Locate the cell with the specified text and output its (x, y) center coordinate. 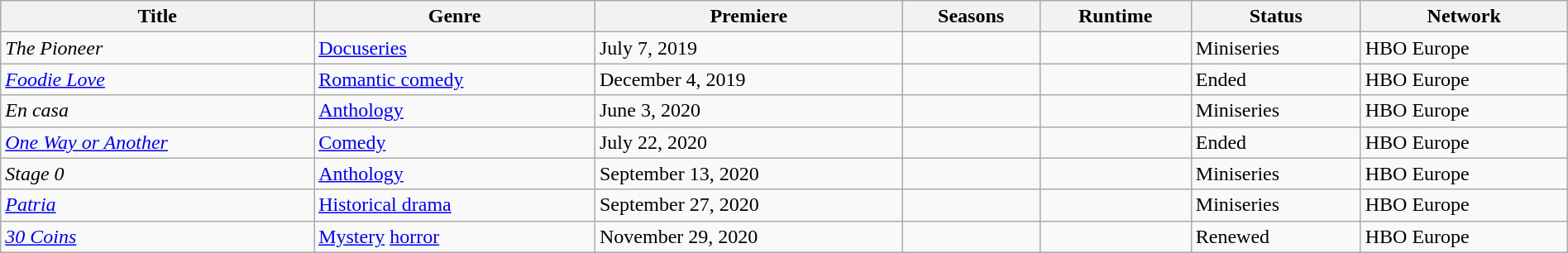
Title (157, 17)
30 Coins (157, 236)
One Way or Another (157, 142)
July 22, 2020 (748, 142)
Docuseries (455, 48)
The Pioneer (157, 48)
En casa (157, 111)
Comedy (455, 142)
Network (1464, 17)
June 3, 2020 (748, 111)
Status (1275, 17)
Premiere (748, 17)
Foodie Love (157, 79)
Historical drama (455, 205)
July 7, 2019 (748, 48)
Seasons (971, 17)
December 4, 2019 (748, 79)
September 27, 2020 (748, 205)
Romantic comedy (455, 79)
Genre (455, 17)
Runtime (1115, 17)
Renewed (1275, 236)
Mystery horror (455, 236)
Stage 0 (157, 174)
September 13, 2020 (748, 174)
November 29, 2020 (748, 236)
Patria (157, 205)
